Find where the given text appears and provide that cell's center as [x, y] coordinate. 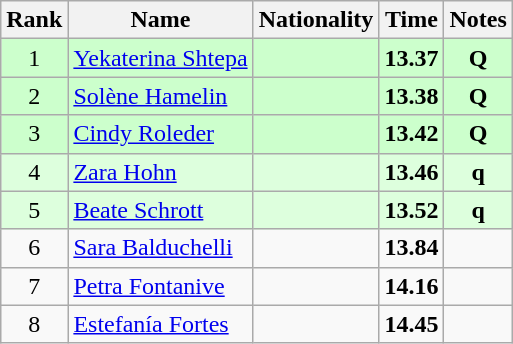
Beate Schrott [160, 210]
5 [34, 210]
14.16 [412, 286]
3 [34, 134]
6 [34, 248]
Zara Hohn [160, 172]
13.52 [412, 210]
Time [412, 20]
7 [34, 286]
Nationality [316, 20]
Notes [478, 20]
Rank [34, 20]
Petra Fontanive [160, 286]
1 [34, 58]
Sara Balduchelli [160, 248]
8 [34, 324]
13.46 [412, 172]
2 [34, 96]
13.37 [412, 58]
13.42 [412, 134]
Solène Hamelin [160, 96]
Cindy Roleder [160, 134]
13.84 [412, 248]
14.45 [412, 324]
Estefanía Fortes [160, 324]
4 [34, 172]
13.38 [412, 96]
Name [160, 20]
Yekaterina Shtepa [160, 58]
